Capture the cell that displays the provided text and extract its (X, Y) central coordinate. 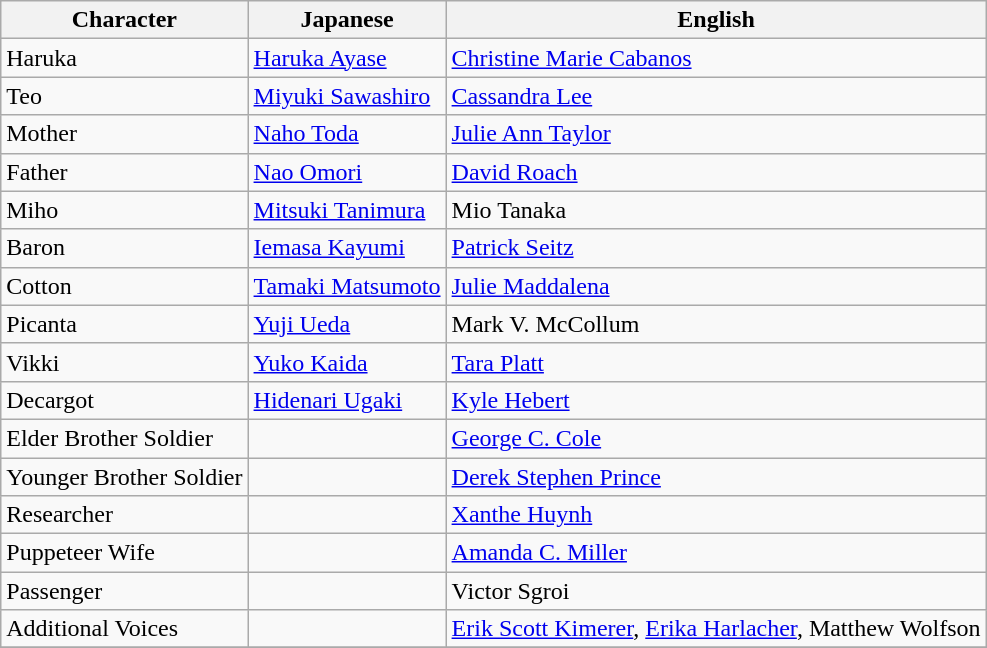
David Roach (716, 172)
Vikki (124, 362)
Patrick Seitz (716, 248)
Japanese (347, 20)
George C. Cole (716, 438)
Teo (124, 96)
Christine Marie Cabanos (716, 58)
Kyle Hebert (716, 400)
Yuko Kaida (347, 362)
Character (124, 20)
Erik Scott Kimerer, Erika Harlacher, Matthew Wolfson (716, 629)
Miyuki Sawashiro (347, 96)
Mother (124, 134)
Xanthe Huynh (716, 515)
Cassandra Lee (716, 96)
Haruka Ayase (347, 58)
Puppeteer Wife (124, 553)
Father (124, 172)
Hidenari Ugaki (347, 400)
Cotton (124, 286)
Naho Toda (347, 134)
Miho (124, 210)
Decargot (124, 400)
Baron (124, 248)
Nao Omori (347, 172)
Julie Maddalena (716, 286)
Amanda C. Miller (716, 553)
English (716, 20)
Iemasa Kayumi (347, 248)
Picanta (124, 324)
Victor Sgroi (716, 591)
Tara Platt (716, 362)
Mitsuki Tanimura (347, 210)
Elder Brother Soldier (124, 438)
Tamaki Matsumoto (347, 286)
Yuji Ueda (347, 324)
Mark V. McCollum (716, 324)
Mio Tanaka (716, 210)
Julie Ann Taylor (716, 134)
Derek Stephen Prince (716, 477)
Researcher (124, 515)
Passenger (124, 591)
Haruka (124, 58)
Additional Voices (124, 629)
Younger Brother Soldier (124, 477)
